Search for the cell housing the specified text and yield its (X, Y) center coordinate. 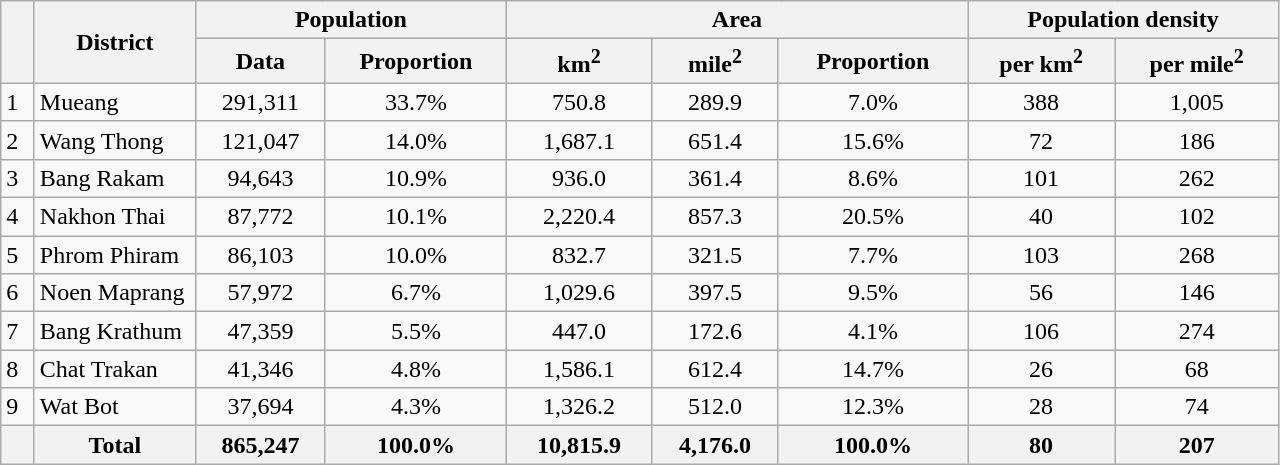
865,247 (260, 445)
388 (1042, 102)
72 (1042, 140)
9 (18, 407)
Bang Rakam (114, 178)
Chat Trakan (114, 369)
Mueang (114, 102)
146 (1197, 293)
1,326.2 (578, 407)
Phrom Phiram (114, 255)
262 (1197, 178)
Bang Krathum (114, 331)
9.5% (872, 293)
District (114, 42)
Wat Bot (114, 407)
289.9 (716, 102)
268 (1197, 255)
832.7 (578, 255)
512.0 (716, 407)
10.9% (416, 178)
74 (1197, 407)
4 (18, 217)
26 (1042, 369)
7.7% (872, 255)
172.6 (716, 331)
1,687.1 (578, 140)
5.5% (416, 331)
80 (1042, 445)
6.7% (416, 293)
321.5 (716, 255)
8 (18, 369)
41,346 (260, 369)
1,586.1 (578, 369)
87,772 (260, 217)
101 (1042, 178)
103 (1042, 255)
Population density (1124, 20)
121,047 (260, 140)
10.0% (416, 255)
4.3% (416, 407)
Total (114, 445)
936.0 (578, 178)
28 (1042, 407)
1,005 (1197, 102)
Wang Thong (114, 140)
Area (736, 20)
2,220.4 (578, 217)
14.7% (872, 369)
57,972 (260, 293)
291,311 (260, 102)
2 (18, 140)
447.0 (578, 331)
Population (350, 20)
94,643 (260, 178)
397.5 (716, 293)
40 (1042, 217)
6 (18, 293)
per km2 (1042, 62)
4.8% (416, 369)
10.1% (416, 217)
4.1% (872, 331)
per mile2 (1197, 62)
km2 (578, 62)
750.8 (578, 102)
14.0% (416, 140)
10,815.9 (578, 445)
37,694 (260, 407)
274 (1197, 331)
3 (18, 178)
56 (1042, 293)
7.0% (872, 102)
106 (1042, 331)
207 (1197, 445)
47,359 (260, 331)
102 (1197, 217)
20.5% (872, 217)
1 (18, 102)
Noen Maprang (114, 293)
361.4 (716, 178)
7 (18, 331)
Nakhon Thai (114, 217)
186 (1197, 140)
5 (18, 255)
Data (260, 62)
651.4 (716, 140)
86,103 (260, 255)
8.6% (872, 178)
12.3% (872, 407)
857.3 (716, 217)
15.6% (872, 140)
612.4 (716, 369)
68 (1197, 369)
1,029.6 (578, 293)
4,176.0 (716, 445)
mile2 (716, 62)
33.7% (416, 102)
